Search for the cell housing the specified text and yield its (X, Y) center coordinate. 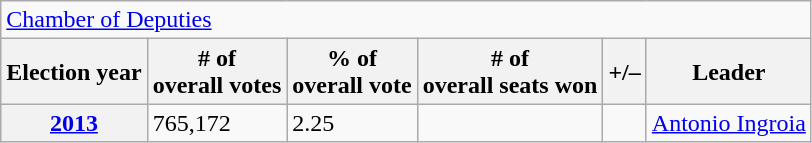
2.25 (352, 123)
# ofoverall seats won (510, 72)
Chamber of Deputies (406, 20)
% ofoverall vote (352, 72)
765,172 (217, 123)
+/– (624, 72)
Antonio Ingroia (728, 123)
2013 (74, 123)
# ofoverall votes (217, 72)
Leader (728, 72)
Election year (74, 72)
